Detect which cell encompasses the target text, then output its (x, y) center coordinate. 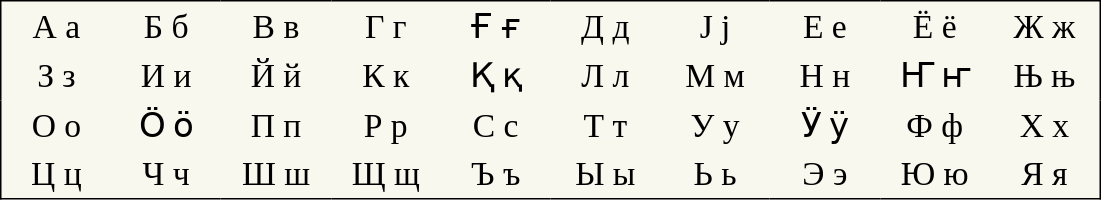
Ј ј (715, 26)
Ф ф (935, 125)
Щ щ (386, 174)
И и (166, 76)
Ъ ъ (496, 174)
А а (56, 26)
Ж ж (1046, 26)
Ӧ ӧ (166, 125)
Ч ч (166, 174)
Ш ш (276, 174)
Ё ё (935, 26)
С с (496, 125)
Ю ю (935, 174)
Я я (1046, 174)
У у (715, 125)
О о (56, 125)
Ы ы (605, 174)
Ғ ғ (496, 26)
М м (715, 76)
Х х (1046, 125)
К к (386, 76)
Л л (605, 76)
Ц ц (56, 174)
Й й (276, 76)
Ь ь (715, 174)
Е е (825, 26)
Б б (166, 26)
Р р (386, 125)
Ӱ ӱ (825, 125)
Г г (386, 26)
П п (276, 125)
Њ њ (1046, 76)
Ҥ ҥ (935, 76)
Т т (605, 125)
Н н (825, 76)
З з (56, 76)
Э э (825, 174)
Д д (605, 26)
В в (276, 26)
Қ қ (496, 76)
